From the cell containing the given text, extract its center point as [x, y] coordinate. 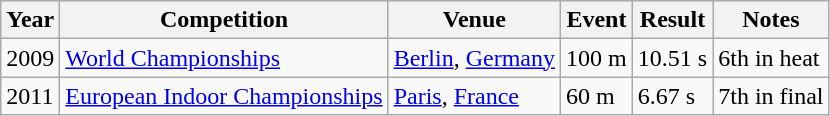
Notes [771, 20]
6th in heat [771, 58]
7th in final [771, 96]
2011 [30, 96]
2009 [30, 58]
10.51 s [672, 58]
Year [30, 20]
Event [597, 20]
Venue [474, 20]
6.67 s [672, 96]
60 m [597, 96]
Competition [224, 20]
World Championships [224, 58]
Berlin, Germany [474, 58]
100 m [597, 58]
European Indoor Championships [224, 96]
Paris, France [474, 96]
Result [672, 20]
